Locate the cell with the specified text and output its (X, Y) center coordinate. 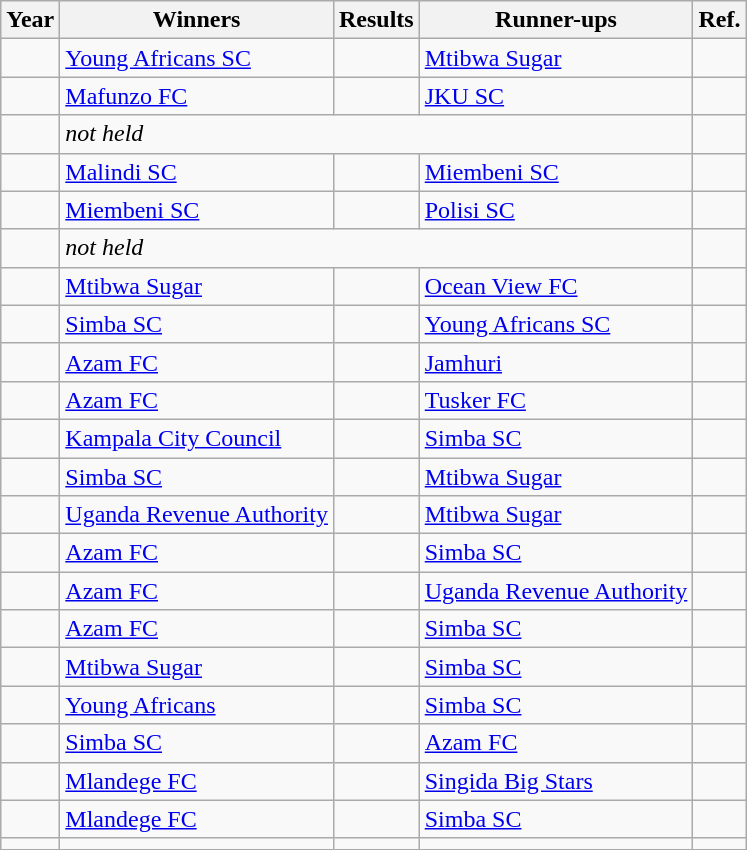
Kampala City Council (197, 438)
Young Africans (197, 705)
Mafunzo FC (197, 96)
Tusker FC (556, 400)
Jamhuri (556, 362)
Ref. (720, 20)
Ocean View FC (556, 286)
Polisi SC (556, 210)
JKU SC (556, 96)
Runner-ups (556, 20)
Year (30, 20)
Winners (197, 20)
Malindi SC (197, 172)
Results (376, 20)
Singida Big Stars (556, 781)
